Identify which cell holds the provided text, then report its [x, y] central coordinate. 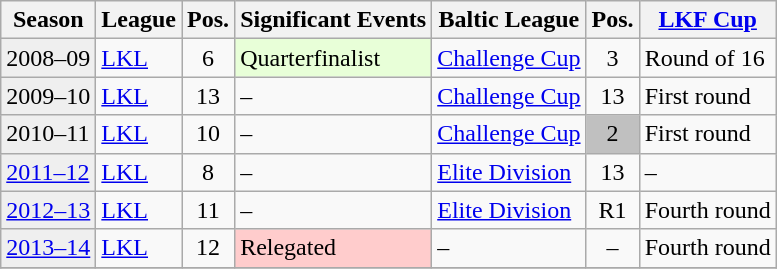
Quarterfinalist [334, 58]
11 [208, 210]
2 [612, 134]
Season [48, 20]
10 [208, 134]
8 [208, 172]
2011–12 [48, 172]
2012–13 [48, 210]
Relegated [334, 248]
Baltic League [509, 20]
LKF Cup [708, 20]
Round of 16 [708, 58]
League [139, 20]
Significant Events [334, 20]
12 [208, 248]
R1 [612, 210]
6 [208, 58]
2009–10 [48, 96]
2010–11 [48, 134]
3 [612, 58]
2008–09 [48, 58]
2013–14 [48, 248]
